Return the (X, Y) coordinate for the center point of the cell that contains the specified text.  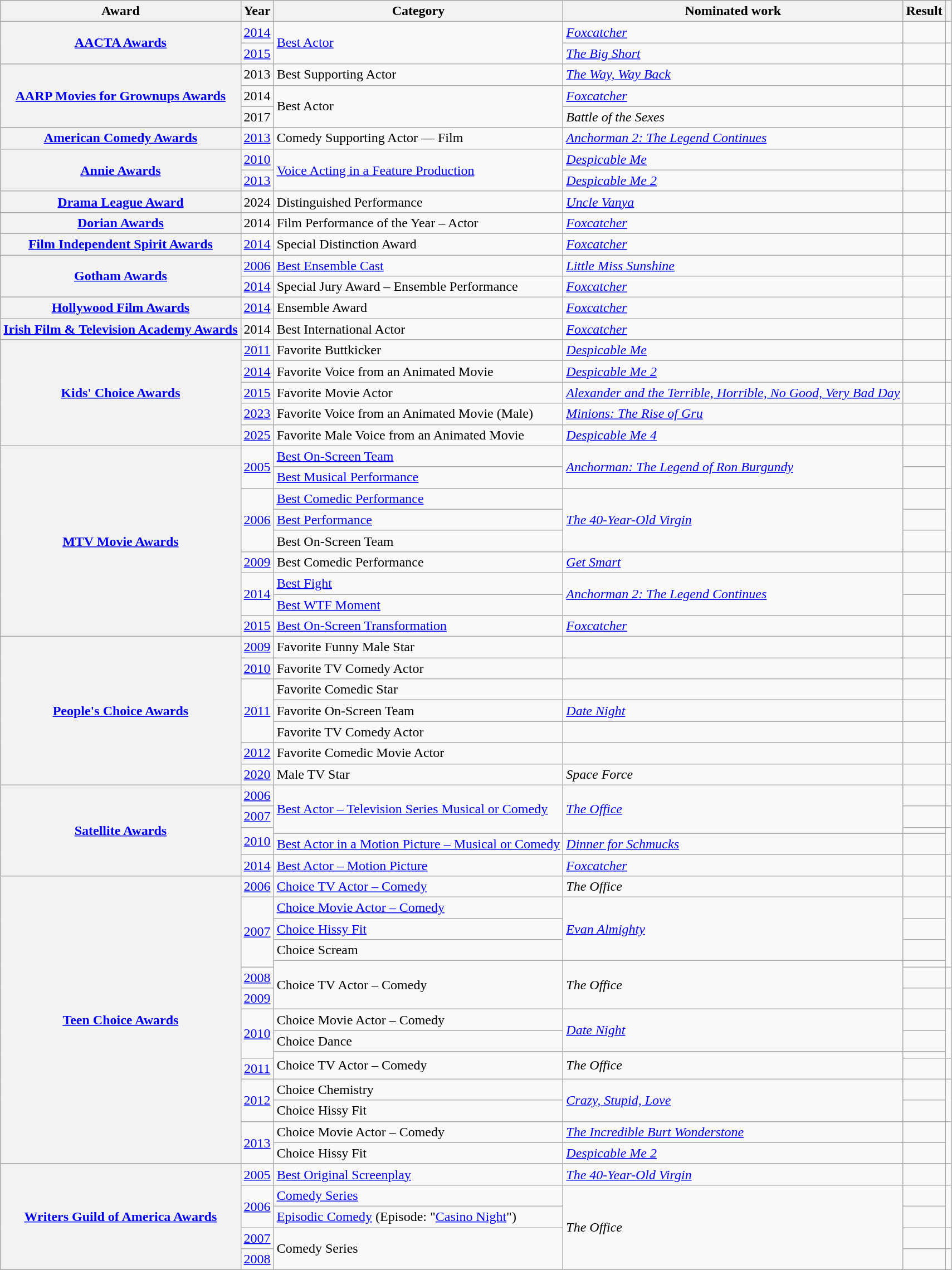
Choice Chemistry (418, 1090)
MTV Movie Awards (120, 541)
Annie Awards (120, 170)
Space Force (733, 774)
Favorite On-Screen Team (418, 711)
Best WTF Moment (418, 604)
Best Musical Performance (418, 477)
Crazy, Stupid, Love (733, 1100)
Favorite Male Voice from an Animated Movie (418, 435)
Anchorman: The Legend of Ron Burgundy (733, 467)
Comedy Supporting Actor — Film (418, 138)
Award (120, 11)
Drama League Award (120, 202)
Hollywood Film Awards (120, 308)
2025 (257, 435)
Despicable Me 4 (733, 435)
People's Choice Awards (120, 711)
Best Performance (418, 520)
Best Supporting Actor (418, 75)
Ensemble Award (418, 308)
Choice Scream (418, 950)
Favorite Funny Male Star (418, 647)
Year (257, 11)
Best Actor – Television Series Musical or Comedy (418, 809)
Special Jury Award – Ensemble Performance (418, 287)
Favorite Voice from an Animated Movie (Male) (418, 414)
Favorite Voice from an Animated Movie (418, 372)
2023 (257, 414)
American Comedy Awards (120, 138)
Episodic Comedy (Episode: "Casino Night") (418, 1217)
Best Actor in a Motion Picture – Musical or Comedy (418, 844)
Satellite Awards (120, 830)
2024 (257, 202)
Gotham Awards (120, 276)
Voice Acting in a Feature Production (418, 170)
Best International Actor (418, 329)
Uncle Vanya (733, 202)
Favorite Movie Actor (418, 393)
Little Miss Sunshine (733, 266)
Category (418, 11)
Result (924, 11)
Best Ensemble Cast (418, 266)
Favorite Buttkicker (418, 350)
Minions: The Rise of Gru (733, 414)
Distinguished Performance (418, 202)
Irish Film & Television Academy Awards (120, 329)
Evan Almighty (733, 929)
The Incredible Burt Wonderstone (733, 1132)
Favorite Comedic Star (418, 690)
Kids' Choice Awards (120, 393)
Teen Choice Awards (120, 1019)
Favorite Comedic Movie Actor (418, 753)
Special Distinction Award (418, 244)
Battle of the Sexes (733, 117)
Dinner for Schmucks (733, 844)
Best Actor – Motion Picture (418, 865)
Writers Guild of America Awards (120, 1217)
2020 (257, 774)
AACTA Awards (120, 43)
Best Original Screenplay (418, 1174)
Film Performance of the Year – Actor (418, 223)
Get Smart (733, 562)
Male TV Star (418, 774)
AARP Movies for Grownups Awards (120, 96)
Best On-Screen Transformation (418, 626)
Alexander and the Terrible, Horrible, No Good, Very Bad Day (733, 393)
Dorian Awards (120, 223)
Best Fight (418, 583)
The Big Short (733, 53)
Film Independent Spirit Awards (120, 244)
The Way, Way Back (733, 75)
Nominated work (733, 11)
Choice Dance (418, 1041)
2017 (257, 117)
